Pinpoint the cell where the given text exists, returning its [X, Y] midpoint coordinate. 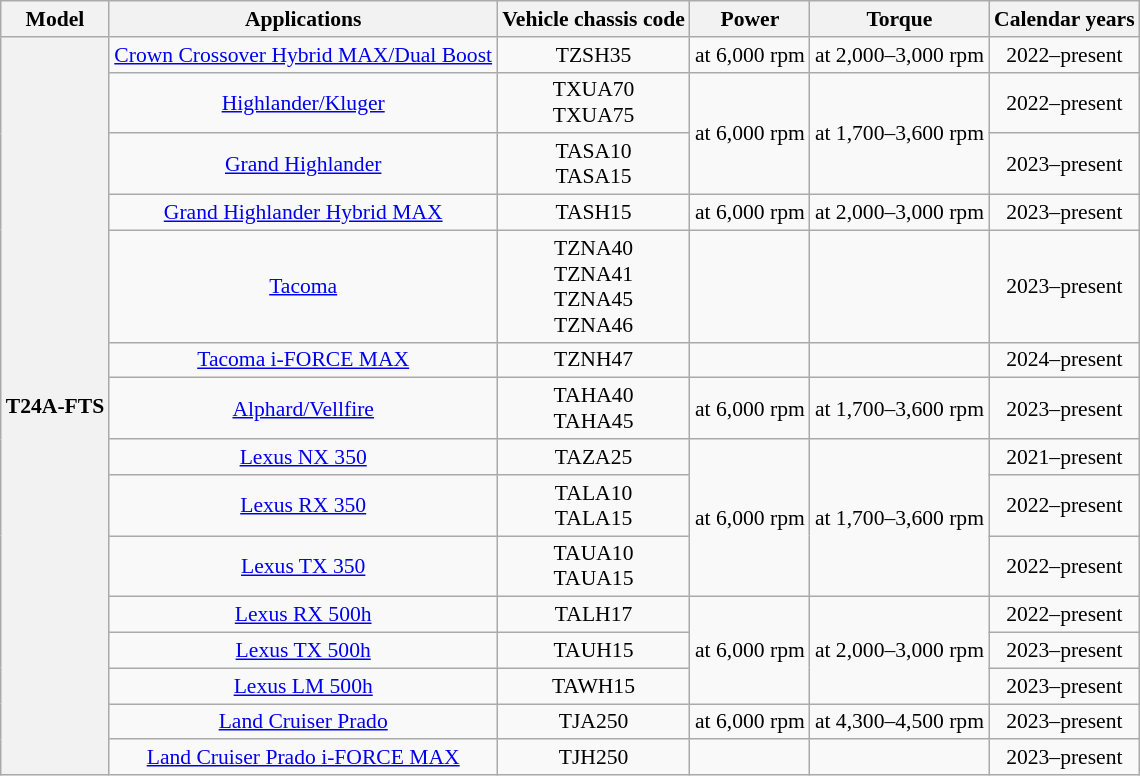
TZNA40TZNA41TZNA45 TZNA46 [594, 286]
TAZA25 [594, 457]
TAUH15 [594, 651]
Vehicle chassis code [594, 19]
TJH250 [594, 758]
T24A-FTS [55, 406]
Grand Highlander [303, 164]
Tacoma [303, 286]
Alphard/Vellfire [303, 408]
Calendar years [1064, 19]
TASA10TASA15 [594, 164]
Model [55, 19]
TJA250 [594, 722]
TZSH35 [594, 55]
Lexus TX 350 [303, 566]
Lexus NX 350 [303, 457]
TALA10TALA15 [594, 506]
TXUA70TXUA75 [594, 102]
Lexus RX 500h [303, 615]
at 4,300–4,500 rpm [900, 722]
Lexus LM 500h [303, 686]
Grand Highlander Hybrid MAX [303, 213]
2024–present [1064, 360]
Power [750, 19]
Crown Crossover Hybrid MAX/Dual Boost [303, 55]
Land Cruiser Prado [303, 722]
Highlander/Kluger [303, 102]
TAUA10TAUA15 [594, 566]
Land Cruiser Prado i-FORCE MAX [303, 758]
TAWH15 [594, 686]
Torque [900, 19]
TASH15 [594, 213]
Lexus TX 500h [303, 651]
TZNH47 [594, 360]
Tacoma i-FORCE MAX [303, 360]
TALH17 [594, 615]
Lexus RX 350 [303, 506]
Applications [303, 19]
TAHA40TAHA45 [594, 408]
2021–present [1064, 457]
